Detect which cell encompasses the target text, then output its (x, y) center coordinate. 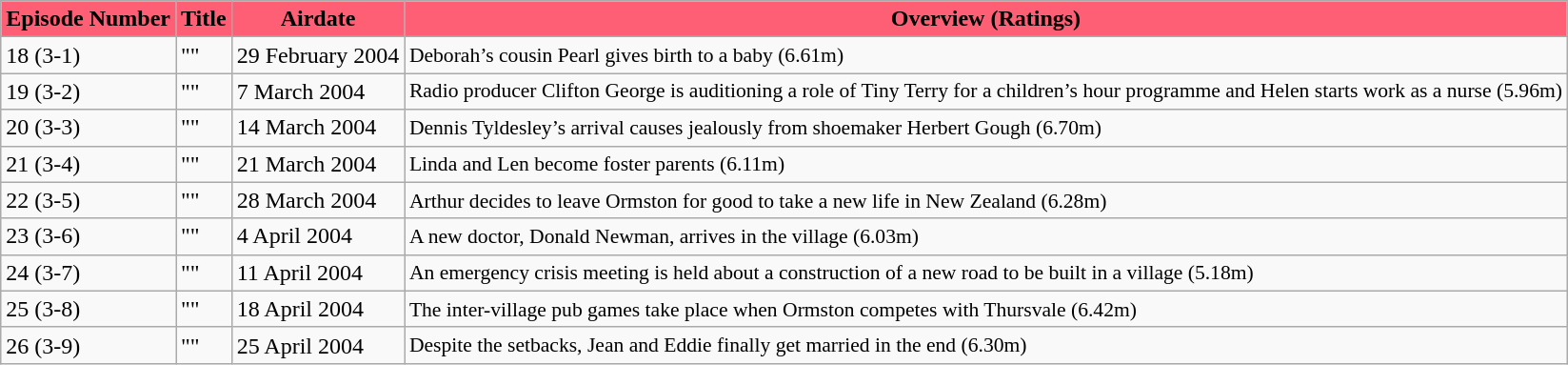
4 April 2004 (318, 236)
20 (3-3) (89, 128)
11 April 2004 (318, 273)
28 March 2004 (318, 200)
25 (3-8) (89, 309)
25 April 2004 (318, 345)
Radio producer Clifton George is auditioning a role of Tiny Terry for a children’s hour programme and Helen starts work as a nurse (5.96m) (986, 91)
Arthur decides to leave Ormston for good to take a new life in New Zealand (6.28m) (986, 200)
18 (3-1) (89, 55)
Episode Number (89, 19)
18 April 2004 (318, 309)
Despite the setbacks, Jean and Eddie finally get married in the end (6.30m) (986, 345)
A new doctor, Donald Newman, arrives in the village (6.03m) (986, 236)
Dennis Tyldesley’s arrival causes jealously from shoemaker Herbert Gough (6.70m) (986, 128)
The inter-village pub games take place when Ormston competes with Thursvale (6.42m) (986, 309)
An emergency crisis meeting is held about a construction of a new road to be built in a village (5.18m) (986, 273)
Deborah’s cousin Pearl gives birth to a baby (6.61m) (986, 55)
24 (3-7) (89, 273)
14 March 2004 (318, 128)
Linda and Len become foster parents (6.11m) (986, 164)
Title (204, 19)
Airdate (318, 19)
23 (3-6) (89, 236)
29 February 2004 (318, 55)
22 (3-5) (89, 200)
21 March 2004 (318, 164)
19 (3-2) (89, 91)
26 (3-9) (89, 345)
7 March 2004 (318, 91)
Overview (Ratings) (986, 19)
21 (3-4) (89, 164)
